Pinpoint the cell where the given text exists, returning its [X, Y] midpoint coordinate. 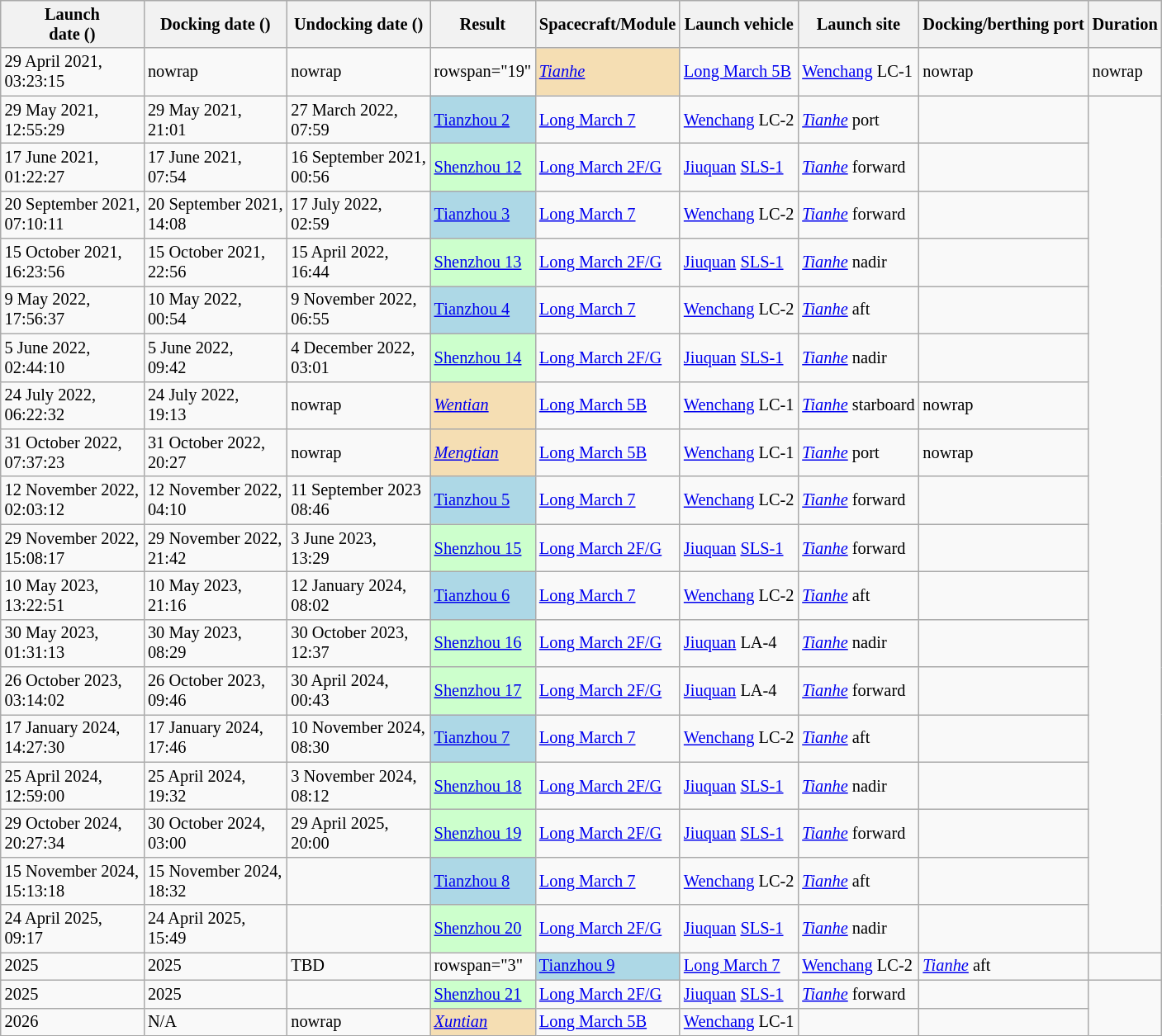
Tianzhou 2 [482, 120]
Shenzhou 13 [482, 263]
17 June 2021,01:22:27 [73, 167]
26 October 2023,03:14:02 [73, 691]
rowspan="19" [482, 72]
Tianzhou 4 [482, 310]
12 November 2022,04:10 [215, 500]
31 October 2022,20:27 [215, 452]
Launch site [858, 24]
5 June 2022,02:44:10 [73, 357]
Tianzhou 3 [482, 215]
15 November 2024, 15:13:18 [73, 881]
Shenzhou 21 [482, 994]
5 June 2022,09:42 [215, 357]
29 October 2024, 20:27:34 [73, 833]
10 May 2023,13:22:51 [73, 595]
Spacecraft/Module [608, 24]
15 April 2022,16:44 [358, 263]
16 September 2021,00:56 [358, 167]
Tianhe starboard [858, 405]
Shenzhou 18 [482, 786]
3 June 2023,13:29 [358, 548]
Tianzhou 6 [482, 595]
TBD [358, 966]
Wentian [482, 405]
29 May 2021,12:55:29 [73, 120]
27 March 2022,07:59 [358, 120]
10 November 2024,08:30 [358, 738]
Tianzhou 9 [608, 966]
10 May 2022,00:54 [215, 310]
31 October 2022,07:37:23 [73, 452]
30 October 2024,03:00 [215, 833]
17 July 2022,02:59 [358, 215]
12 November 2022,02:03:12 [73, 500]
30 May 2023,01:31:13 [73, 643]
17 June 2021,07:54 [215, 167]
15 October 2021,22:56 [215, 263]
Tianhe [608, 72]
Docking/berthing port [1004, 24]
Launch vehicle [738, 24]
Shenzhou 14 [482, 357]
29 November 2022,21:42 [215, 548]
Tianzhou 5 [482, 500]
rowspan="3" [482, 966]
2026 [73, 1022]
Shenzhou 16 [482, 643]
9 May 2022,17:56:37 [73, 310]
25 April 2024,19:32 [215, 786]
26 October 2023,09:46 [215, 691]
17 January 2024,17:46 [215, 738]
Shenzhou 20 [482, 929]
17 January 2024,14:27:30 [73, 738]
Duration [1125, 24]
Shenzhou 17 [482, 691]
30 April 2024,00:43 [358, 691]
30 October 2023,12:37 [358, 643]
12 January 2024,08:02 [358, 595]
30 May 2023,08:29 [215, 643]
Shenzhou 19 [482, 833]
Tianzhou 8 [482, 881]
Shenzhou 12 [482, 167]
15 October 2021,16:23:56 [73, 263]
Result [482, 24]
N/A [215, 1022]
4 December 2022,03:01 [358, 357]
29 April 2021,03:23:15 [73, 72]
Undocking date () [358, 24]
9 November 2022,06:55 [358, 310]
29 November 2022,15:08:17 [73, 548]
20 September 2021,14:08 [215, 215]
24 July 2022,19:13 [215, 405]
Shenzhou 15 [482, 548]
11 September 202308:46 [358, 500]
Xuntian [482, 1022]
29 May 2021,21:01 [215, 120]
3 November 2024,08:12 [358, 786]
10 May 2023,21:16 [215, 595]
25 April 2024,12:59:00 [73, 786]
29 April 2025, 20:00 [358, 833]
24 April 2025, 09:17 [73, 929]
24 July 2022,06:22:32 [73, 405]
Launchdate () [73, 24]
Docking date () [215, 24]
24 April 2025, 15:49 [215, 929]
20 September 2021,07:10:11 [73, 215]
Tianzhou 7 [482, 738]
15 November 2024,18:32 [215, 881]
Mengtian [482, 452]
